Pinpoint the cell where the given text exists, returning its (x, y) midpoint coordinate. 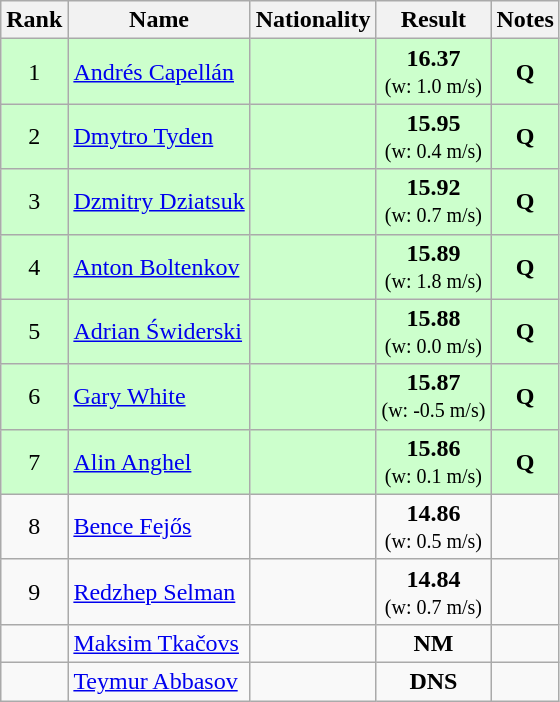
16.37(w: 1.0 m/s) (434, 72)
Anton Boltenkov (159, 266)
Teymur Abbasov (159, 681)
9 (34, 592)
Dmytro Tyden (159, 136)
2 (34, 136)
Maksim Tkačovs (159, 643)
4 (34, 266)
15.87(w: -0.5 m/s) (434, 396)
NM (434, 643)
5 (34, 332)
6 (34, 396)
15.86(w: 0.1 m/s) (434, 462)
8 (34, 526)
15.89(w: 1.8 m/s) (434, 266)
Gary White (159, 396)
Result (434, 20)
Name (159, 20)
Dzmitry Dziatsuk (159, 202)
DNS (434, 681)
Alin Anghel (159, 462)
Notes (525, 20)
Redzhep Selman (159, 592)
15.92(w: 0.7 m/s) (434, 202)
7 (34, 462)
Rank (34, 20)
Bence Fejős (159, 526)
14.84(w: 0.7 m/s) (434, 592)
Nationality (313, 20)
15.95(w: 0.4 m/s) (434, 136)
Andrés Capellán (159, 72)
14.86(w: 0.5 m/s) (434, 526)
1 (34, 72)
Adrian Świderski (159, 332)
15.88(w: 0.0 m/s) (434, 332)
3 (34, 202)
